Output the (x, y) coordinate of the center of the cell containing the given text.  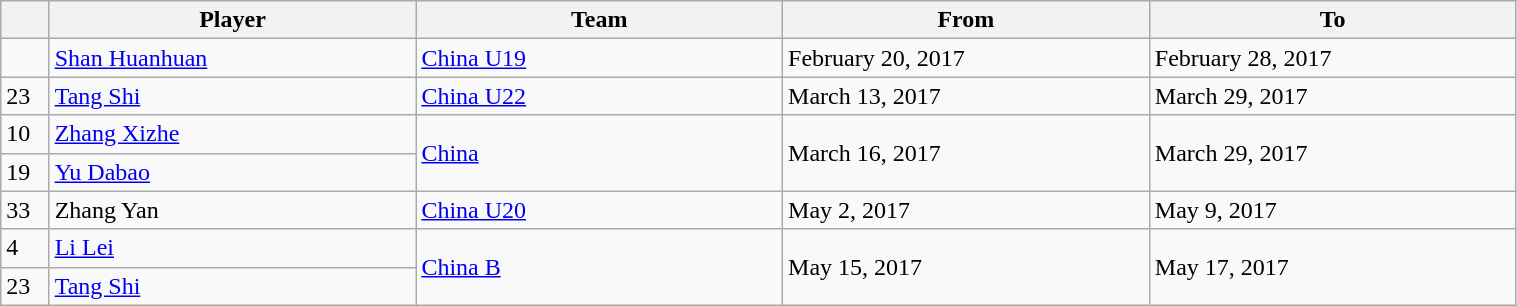
May 2, 2017 (966, 210)
Zhang Xizhe (232, 134)
February 28, 2017 (1332, 58)
March 13, 2017 (966, 96)
33 (25, 210)
May 9, 2017 (1332, 210)
Player (232, 20)
February 20, 2017 (966, 58)
To (1332, 20)
4 (25, 248)
China (600, 153)
China U20 (600, 210)
19 (25, 172)
China U22 (600, 96)
March 16, 2017 (966, 153)
China U19 (600, 58)
Team (600, 20)
Zhang Yan (232, 210)
China B (600, 267)
May 15, 2017 (966, 267)
10 (25, 134)
Yu Dabao (232, 172)
Li Lei (232, 248)
May 17, 2017 (1332, 267)
Shan Huanhuan (232, 58)
From (966, 20)
